For the text-containing cell, return its midpoint in (X, Y) coordinate format. 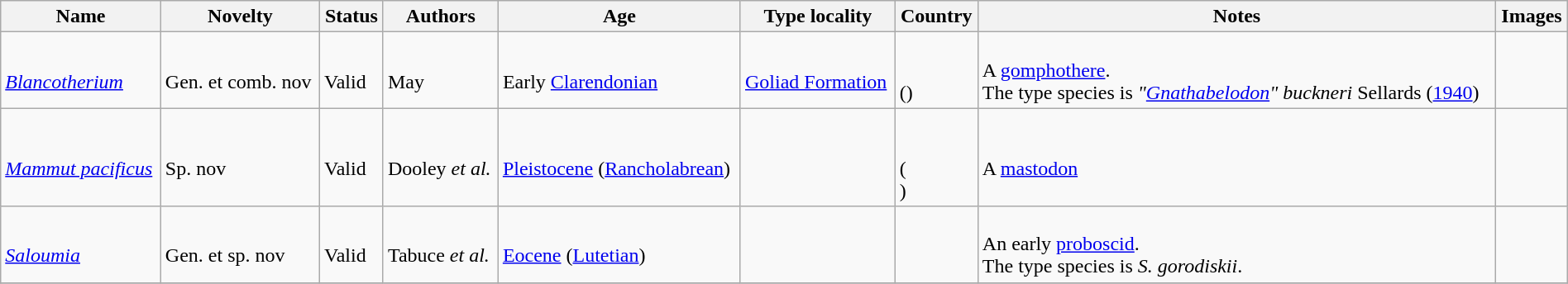
Gen. et comb. nov (240, 70)
Tabuce et al. (440, 244)
Sp. nov (240, 157)
Status (352, 17)
Images (1532, 17)
Novelty (240, 17)
Pleistocene (Rancholabrean) (619, 157)
Mammut pacificus (81, 157)
Type locality (817, 17)
Saloumia (81, 244)
May (440, 70)
Notes (1236, 17)
Eocene (Lutetian) (619, 244)
Dooley et al. (440, 157)
A mastodon (1236, 157)
Early Clarendonian (619, 70)
A gomphothere.The type species is "Gnathabelodon" buckneri Sellards (1940) (1236, 70)
Country (936, 17)
Blancotherium (81, 70)
Gen. et sp. nov (240, 244)
Age (619, 17)
Name (81, 17)
An early proboscid. The type species is S. gorodiskii. (1236, 244)
Authors (440, 17)
Goliad Formation (817, 70)
